Extract the (x, y) coordinate from the center of the cell holding the provided text.  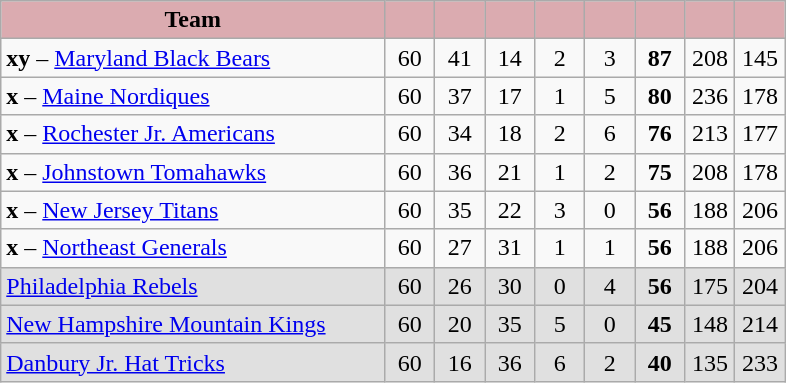
x – Rochester Jr. Americans (193, 134)
214 (760, 324)
204 (760, 286)
xy – Maryland Black Bears (193, 58)
45 (660, 324)
177 (760, 134)
Team (193, 20)
Danbury Jr. Hat Tricks (193, 362)
17 (510, 96)
236 (710, 96)
76 (660, 134)
21 (510, 172)
22 (510, 210)
Philadelphia Rebels (193, 286)
75 (660, 172)
87 (660, 58)
40 (660, 362)
175 (710, 286)
135 (710, 362)
37 (460, 96)
20 (460, 324)
41 (460, 58)
x – Northeast Generals (193, 248)
14 (510, 58)
31 (510, 248)
x – New Jersey Titans (193, 210)
18 (510, 134)
New Hampshire Mountain Kings (193, 324)
34 (460, 134)
145 (760, 58)
30 (510, 286)
4 (610, 286)
213 (710, 134)
233 (760, 362)
16 (460, 362)
x – Johnstown Tomahawks (193, 172)
27 (460, 248)
148 (710, 324)
26 (460, 286)
80 (660, 96)
x – Maine Nordiques (193, 96)
